Provide the (X, Y) coordinate of the cell's center where the given text is located.  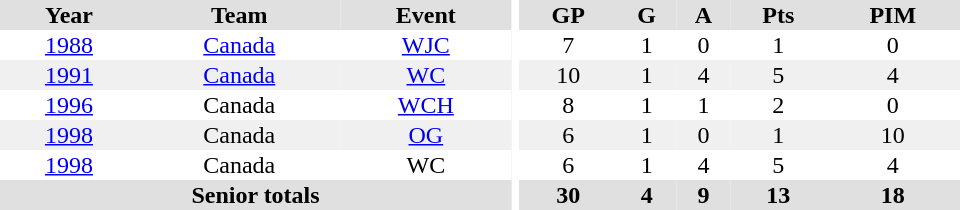
Senior totals (256, 195)
7 (568, 45)
Pts (778, 15)
OG (426, 135)
WCH (426, 105)
9 (704, 195)
30 (568, 195)
Event (426, 15)
GP (568, 15)
Team (240, 15)
WJC (426, 45)
1996 (69, 105)
18 (893, 195)
13 (778, 195)
G (646, 15)
Year (69, 15)
1988 (69, 45)
2 (778, 105)
PIM (893, 15)
8 (568, 105)
A (704, 15)
1991 (69, 75)
